Find where the given text appears and provide that cell's center as (X, Y) coordinate. 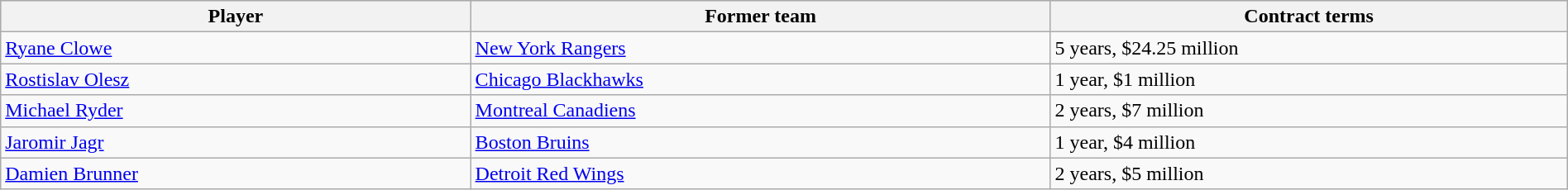
New York Rangers (761, 48)
Jaromir Jagr (236, 142)
Montreal Canadiens (761, 111)
Michael Ryder (236, 111)
Chicago Blackhawks (761, 79)
5 years, $24.25 million (1308, 48)
Ryane Clowe (236, 48)
Damien Brunner (236, 173)
2 years, $5 million (1308, 173)
Player (236, 17)
Contract terms (1308, 17)
Rostislav Olesz (236, 79)
1 year, $1 million (1308, 79)
Former team (761, 17)
Detroit Red Wings (761, 173)
1 year, $4 million (1308, 142)
Boston Bruins (761, 142)
2 years, $7 million (1308, 111)
